Identify which cell holds the provided text, then report its [x, y] central coordinate. 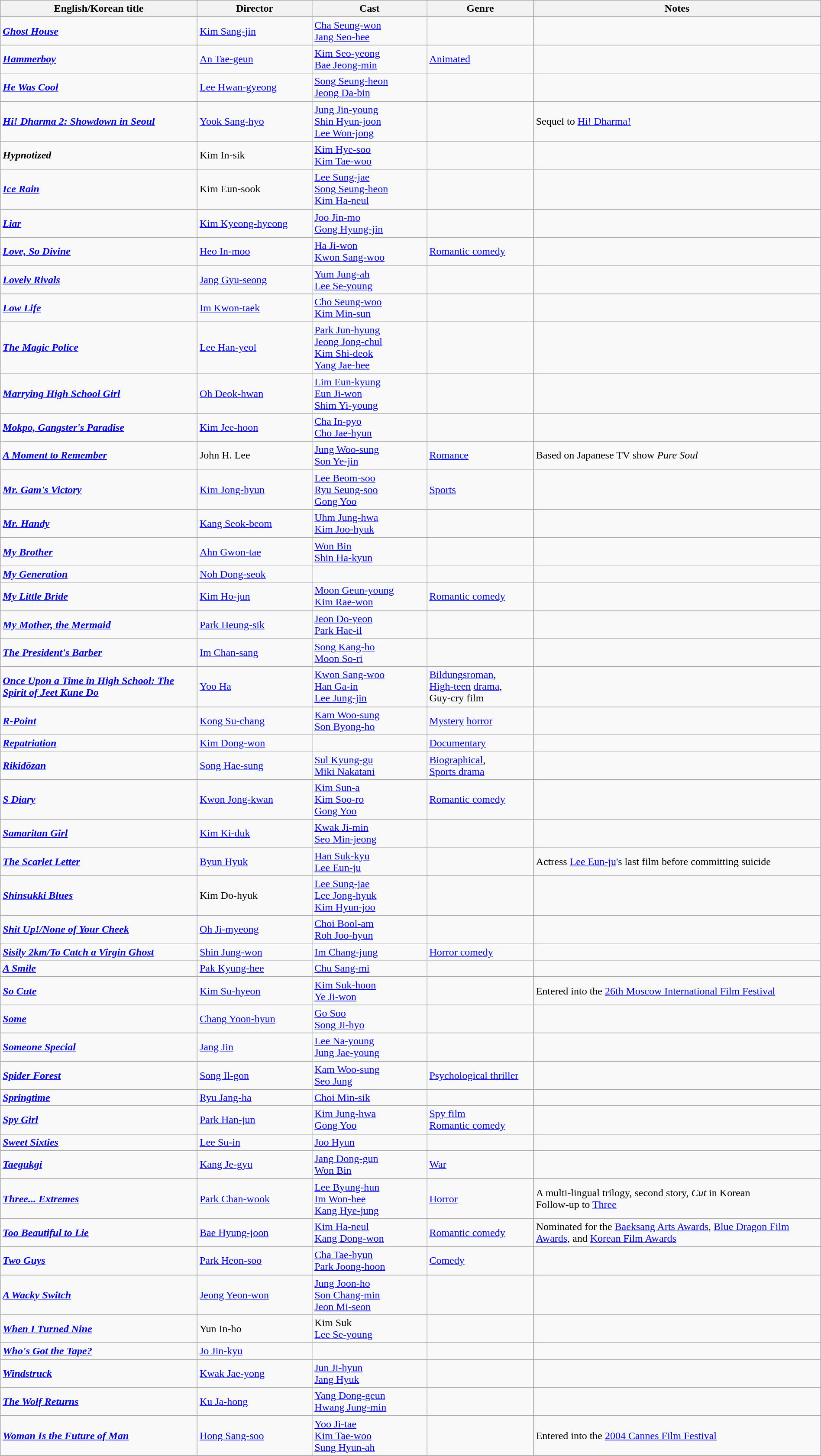
Kang Je-gyu [255, 1165]
Hammerboy [99, 59]
Kim Eun-sook [255, 189]
My Little Bride [99, 597]
John H. Lee [255, 455]
Song Kang-hoMoon So-ri [370, 653]
Jang Dong-gunWon Bin [370, 1165]
Taegukgi [99, 1165]
Jang Jin [255, 1047]
Actress Lee Eun-ju's last film before committing suicide [677, 862]
Yook Sang-hyo [255, 121]
Ku Ja-hong [255, 1402]
Yun In-ho [255, 1329]
Im Kwon-taek [255, 307]
Sul Kyung-guMiki Nakatani [370, 765]
Shin Jung-won [255, 952]
Uhm Jung-hwaKim Joo-hyuk [370, 524]
My Generation [99, 574]
Spy Girl [99, 1120]
My Mother, the Mermaid [99, 624]
Sweet Sixties [99, 1142]
Director [255, 9]
Ice Rain [99, 189]
Jung Jin-youngShin Hyun-joonLee Won-jong [370, 121]
War [480, 1165]
Park Heon-soo [255, 1261]
So Cute [99, 991]
Marrying High School Girl [99, 393]
Kim Jung-hwaGong Yoo [370, 1120]
Comedy [480, 1261]
Once Upon a Time in High School: The Spirit of Jeet Kune Do [99, 687]
Ghost House [99, 31]
Lee Sung-jaeSong Seung-heonKim Ha-neul [370, 189]
Yang Dong-geunHwang Jung-min [370, 1402]
An Tae-geun [255, 59]
Kim Do-hyuk [255, 896]
Kwak Ji-minSeo Min-jeong [370, 833]
Springtime [99, 1098]
Park Chan-wook [255, 1198]
Kim Jee-hoon [255, 428]
The Magic Police [99, 347]
Song Il-gon [255, 1075]
Entered into the 2004 Cannes Film Festival [677, 1436]
Animated [480, 59]
Im Chan-sang [255, 653]
Mr. Handy [99, 524]
Kim Dong-won [255, 743]
Horror comedy [480, 952]
Song Seung-heonJeong Da-bin [370, 87]
Sequel to Hi! Dharma! [677, 121]
Oh Ji-myeong [255, 930]
Cho Seung-wooKim Min-sun [370, 307]
Kim Ki-duk [255, 833]
Lee Na-youngJung Jae-young [370, 1047]
Jeon Do-yeonPark Hae-il [370, 624]
A Smile [99, 969]
Who's Got the Tape? [99, 1351]
When I Turned Nine [99, 1329]
Shit Up!/None of Your Cheek [99, 930]
Ryu Jang-ha [255, 1098]
Genre [480, 9]
Rikidōzan [99, 765]
Pak Kyung-hee [255, 969]
Shinsukki Blues [99, 896]
Lee Su-in [255, 1142]
Han Suk-kyuLee Eun-ju [370, 862]
Liar [99, 223]
Kim Su-hyeon [255, 991]
Bildungsroman,High-teen drama,Guy-cry film [480, 687]
A Wacky Switch [99, 1295]
Low Life [99, 307]
Joo Jin-moGong Hyung-jin [370, 223]
Horror [480, 1198]
Some [99, 1019]
My Brother [99, 552]
Based on Japanese TV show Pure Soul [677, 455]
The Scarlet Letter [99, 862]
Kim Ha-neulKang Dong-won [370, 1232]
Cha Seung-wonJang Seo-hee [370, 31]
Cast [370, 9]
Lee Hwan-gyeong [255, 87]
Park Jun-hyungJeong Jong-chulKim Shi-deokYang Jae-hee [370, 347]
Kwon Sang-wooHan Ga-inLee Jung-jin [370, 687]
Kang Seok-beom [255, 524]
Yum Jung-ahLee Se-young [370, 280]
Oh Deok-hwan [255, 393]
Samaritan Girl [99, 833]
Joo Hyun [370, 1142]
S Diary [99, 799]
Jang Gyu-seong [255, 280]
A Moment to Remember [99, 455]
A multi-lingual trilogy, second story, Cut in KoreanFollow-up to Three [677, 1198]
Two Guys [99, 1261]
Three... Extremes [99, 1198]
Ahn Gwon-tae [255, 552]
Im Chang-jung [370, 952]
Mr. Gam's Victory [99, 490]
Moon Geun-youngKim Rae-won [370, 597]
Love, So Divine [99, 251]
Hi! Dharma 2: Showdown in Seoul [99, 121]
Park Heung-sik [255, 624]
The President's Barber [99, 653]
Yoo Ji-taeKim Tae-wooSung Hyun-ah [370, 1436]
Jo Jin-kyu [255, 1351]
Spy filmRomantic comedy [480, 1120]
Lee Han-yeol [255, 347]
Kim Jong-hyun [255, 490]
Kam Woo-sungSon Byong-ho [370, 720]
Jung Joon-hoSon Chang-minJeon Mi-seon [370, 1295]
The Wolf Returns [99, 1402]
Kim In-sik [255, 155]
Byun Hyuk [255, 862]
Biographical,Sports drama [480, 765]
Jeong Yeon-won [255, 1295]
Cha In-pyoCho Jae-hyun [370, 428]
Kong Su-chang [255, 720]
Lee Beom-sooRyu Seung-sooGong Yoo [370, 490]
Spider Forest [99, 1075]
Cha Tae-hyunPark Joong-hoon [370, 1261]
Lee Byung-hunIm Won-heeKang Hye-jung [370, 1198]
Lee Sung-jaeLee Jong-hyukKim Hyun-joo [370, 896]
Go SooSong Ji-hyo [370, 1019]
Mystery horror [480, 720]
Kim Ho-jun [255, 597]
Windstruck [99, 1373]
Hypnotized [99, 155]
Romance [480, 455]
Kim Seo-yeongBae Jeong-min [370, 59]
Choi Bool-amRoh Joo-hyun [370, 930]
Sports [480, 490]
Someone Special [99, 1047]
Park Han-jun [255, 1120]
Woman Is the Future of Man [99, 1436]
Kim SukLee Se-young [370, 1329]
Repatriation [99, 743]
Documentary [480, 743]
Notes [677, 9]
Kam Woo-sungSeo Jung [370, 1075]
Kim Hye-sooKim Tae-woo [370, 155]
English/Korean title [99, 9]
Kwak Jae-yong [255, 1373]
He Was Cool [99, 87]
Kim Sun-aKim Soo-roGong Yoo [370, 799]
Hong Sang-soo [255, 1436]
Bae Hyung-joon [255, 1232]
Sisily 2km/To Catch a Virgin Ghost [99, 952]
Psychological thriller [480, 1075]
Nominated for the Baeksang Arts Awards, Blue Dragon Film Awards, and Korean Film Awards [677, 1232]
Choi Min-sik [370, 1098]
Too Beautiful to Lie [99, 1232]
Heo In-moo [255, 251]
Chang Yoon-hyun [255, 1019]
Song Hae-sung [255, 765]
R-Point [99, 720]
Kim Kyeong-hyeong [255, 223]
Entered into the 26th Moscow International Film Festival [677, 991]
Chu Sang-mi [370, 969]
Kim Sang-jin [255, 31]
Noh Dong-seok [255, 574]
Kim Suk-hoonYe Ji-won [370, 991]
Ha Ji-wonKwon Sang-woo [370, 251]
Yoo Ha [255, 687]
Won BinShin Ha-kyun [370, 552]
Lim Eun-kyungEun Ji-wonShim Yi-young [370, 393]
Jun Ji-hyunJang Hyuk [370, 1373]
Mokpo, Gangster's Paradise [99, 428]
Jung Woo-sungSon Ye-jin [370, 455]
Lovely Rivals [99, 280]
Kwon Jong-kwan [255, 799]
